From the cell containing the given text, extract its center point as [X, Y] coordinate. 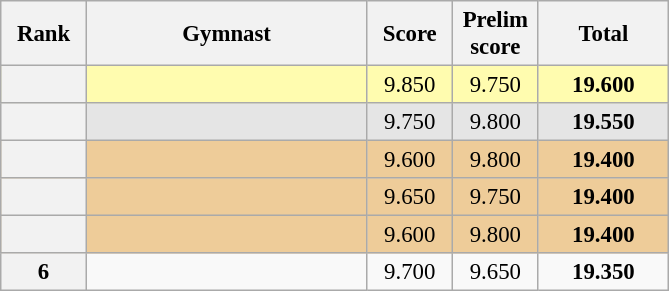
Score [410, 34]
Rank [44, 34]
9.850 [410, 85]
19.600 [604, 85]
Prelim score [496, 34]
9.650 [410, 197]
Total [604, 34]
Gymnast [226, 34]
19.550 [604, 122]
